Return (X, Y) of the center of cell containing provided text 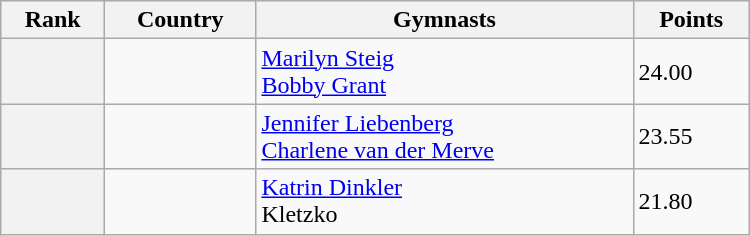
Country (180, 20)
Marilyn Steig Bobby Grant (444, 72)
Points (691, 20)
21.80 (691, 202)
23.55 (691, 136)
Jennifer Liebenberg Charlene van der Merve (444, 136)
24.00 (691, 72)
Rank (53, 20)
Katrin Dinkler Kletzko (444, 202)
Gymnasts (444, 20)
